Search for the cell housing the specified text and yield its (x, y) center coordinate. 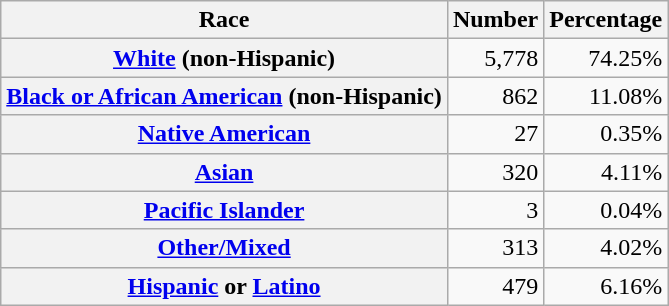
862 (495, 96)
4.02% (606, 248)
Number (495, 20)
4.11% (606, 172)
11.08% (606, 96)
White (non-Hispanic) (224, 58)
Native American (224, 134)
479 (495, 286)
Pacific Islander (224, 210)
0.35% (606, 134)
Percentage (606, 20)
Other/Mixed (224, 248)
Hispanic or Latino (224, 286)
Asian (224, 172)
Race (224, 20)
6.16% (606, 286)
313 (495, 248)
27 (495, 134)
0.04% (606, 210)
3 (495, 210)
320 (495, 172)
74.25% (606, 58)
Black or African American (non-Hispanic) (224, 96)
5,778 (495, 58)
